Detect which cell encompasses the target text, then output its (X, Y) center coordinate. 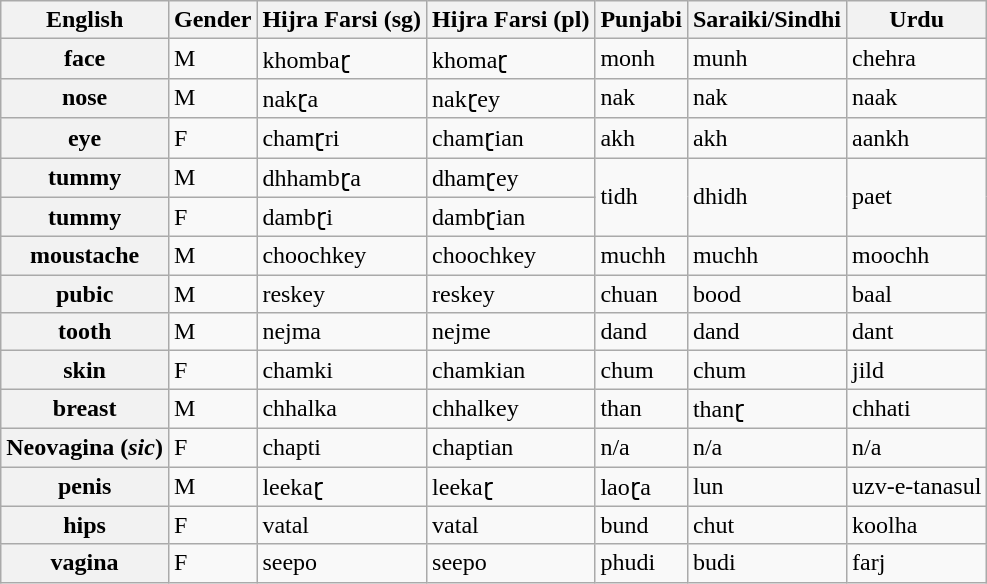
chamɽian (511, 138)
face (85, 59)
Neovagina (sic) (85, 447)
uzv-e-tanasul (916, 486)
dant (916, 332)
paet (916, 198)
bood (766, 294)
farj (916, 563)
chuan (641, 294)
chhalkey (511, 409)
aankh (916, 138)
moochh (916, 256)
eye (85, 138)
munh (766, 59)
nose (85, 98)
baal (916, 294)
monh (641, 59)
pubic (85, 294)
chaptian (511, 447)
phudi (641, 563)
chhalka (342, 409)
thanɽ (766, 409)
dambɽian (511, 217)
skin (85, 370)
lun (766, 486)
jild (916, 370)
dhamɽey (511, 178)
moustache (85, 256)
Saraiki/Sindhi (766, 20)
chapti (342, 447)
chut (766, 525)
Urdu (916, 20)
nejme (511, 332)
hips (85, 525)
Punjabi (641, 20)
than (641, 409)
chehra (916, 59)
nakɽey (511, 98)
chamɽri (342, 138)
breast (85, 409)
dhhambɽa (342, 178)
bund (641, 525)
tooth (85, 332)
chamkian (511, 370)
tidh (641, 198)
penis (85, 486)
dambɽi (342, 217)
laoɽa (641, 486)
Hijra Farsi (sg) (342, 20)
Hijra Farsi (pl) (511, 20)
nejma (342, 332)
khombaɽ (342, 59)
khomaɽ (511, 59)
Gender (212, 20)
chhati (916, 409)
naak (916, 98)
budi (766, 563)
dhidh (766, 198)
English (85, 20)
vagina (85, 563)
koolha (916, 525)
nakɽa (342, 98)
chamki (342, 370)
